Identify which cell holds the provided text, then report its (x, y) central coordinate. 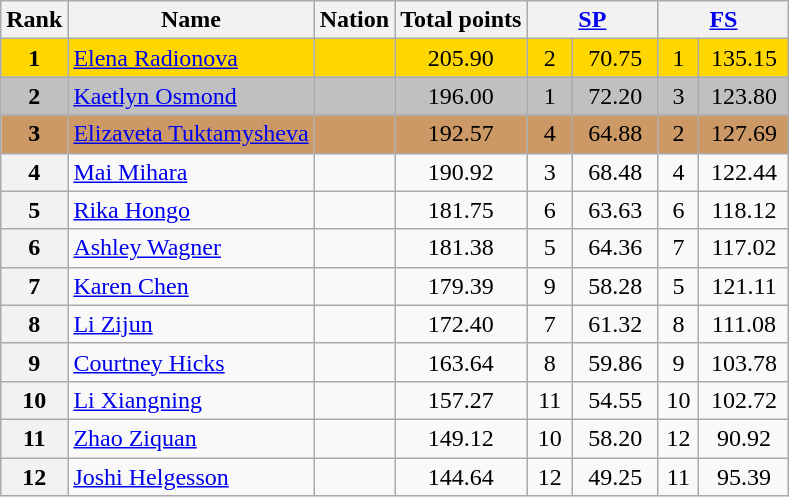
95.39 (744, 477)
SP (592, 20)
172.40 (461, 324)
Nation (354, 20)
59.86 (616, 362)
144.64 (461, 477)
Courtney Hicks (191, 362)
118.12 (744, 210)
Li Zijun (191, 324)
Rika Hongo (191, 210)
117.02 (744, 248)
64.88 (616, 134)
123.80 (744, 96)
111.08 (744, 324)
Ashley Wagner (191, 248)
157.27 (461, 400)
181.38 (461, 248)
103.78 (744, 362)
127.69 (744, 134)
68.48 (616, 172)
102.72 (744, 400)
192.57 (461, 134)
49.25 (616, 477)
179.39 (461, 286)
Zhao Ziquan (191, 438)
58.28 (616, 286)
54.55 (616, 400)
63.63 (616, 210)
70.75 (616, 58)
Karen Chen (191, 286)
Rank (34, 20)
Name (191, 20)
Li Xiangning (191, 400)
58.20 (616, 438)
90.92 (744, 438)
61.32 (616, 324)
Kaetlyn Osmond (191, 96)
121.11 (744, 286)
Joshi Helgesson (191, 477)
Elizaveta Tuktamysheva (191, 134)
Total points (461, 20)
Mai Mihara (191, 172)
196.00 (461, 96)
135.15 (744, 58)
149.12 (461, 438)
FS (724, 20)
205.90 (461, 58)
163.64 (461, 362)
181.75 (461, 210)
72.20 (616, 96)
122.44 (744, 172)
Elena Radionova (191, 58)
64.36 (616, 248)
190.92 (461, 172)
